Extract the [x, y] coordinate from the center of the cell holding the provided text.  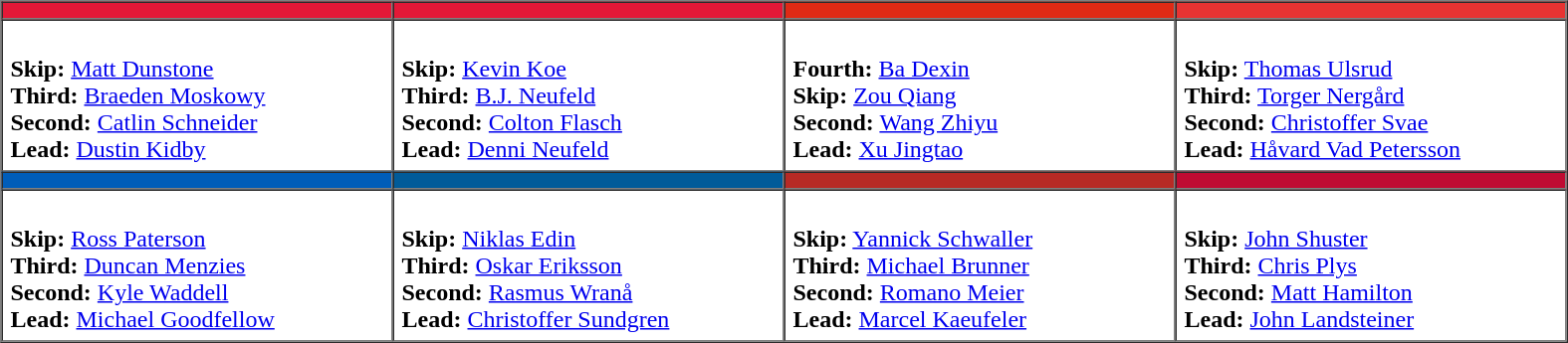
Skip: Thomas Ulsrud Third: Torger Nergård Second: Christoffer Svae Lead: Håvard Vad Petersson [1370, 95]
Skip: Ross Paterson Third: Duncan Menzies Second: Kyle Waddell Lead: Michael Goodfellow [197, 264]
Skip: Kevin Koe Third: B.J. Neufeld Second: Colton Flasch Lead: Denni Neufeld [587, 95]
Fourth: Ba Dexin Skip: Zou Qiang Second: Wang Zhiyu Lead: Xu Jingtao [980, 95]
Skip: Yannick Schwaller Third: Michael Brunner Second: Romano Meier Lead: Marcel Kaeufeler [980, 264]
Skip: Matt Dunstone Third: Braeden Moskowy Second: Catlin Schneider Lead: Dustin Kidby [197, 95]
Skip: Niklas Edin Third: Oskar Eriksson Second: Rasmus Wranå Lead: Christoffer Sundgren [587, 264]
Skip: John Shuster Third: Chris Plys Second: Matt Hamilton Lead: John Landsteiner [1370, 264]
